Scan for the cell matching the given text and deliver its (x, y) coordinate at center. 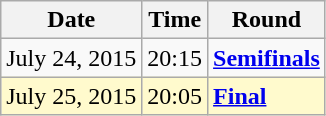
July 25, 2015 (72, 96)
July 24, 2015 (72, 58)
Date (72, 20)
Round (267, 20)
Time (175, 20)
Final (267, 96)
Semifinals (267, 58)
20:15 (175, 58)
20:05 (175, 96)
